Scan for the cell matching the given text and deliver its [X, Y] coordinate at center. 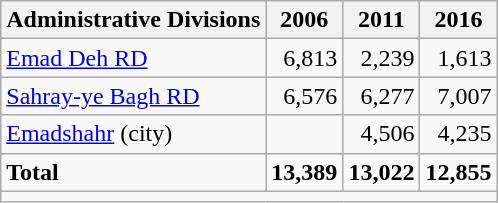
12,855 [458, 172]
4,235 [458, 134]
2,239 [382, 58]
13,389 [304, 172]
4,506 [382, 134]
Total [134, 172]
1,613 [458, 58]
Emad Deh RD [134, 58]
Emadshahr (city) [134, 134]
7,007 [458, 96]
2006 [304, 20]
Sahray-ye Bagh RD [134, 96]
6,813 [304, 58]
2011 [382, 20]
2016 [458, 20]
6,277 [382, 96]
13,022 [382, 172]
6,576 [304, 96]
Administrative Divisions [134, 20]
